Scan for the cell matching the given text and deliver its [x, y] coordinate at center. 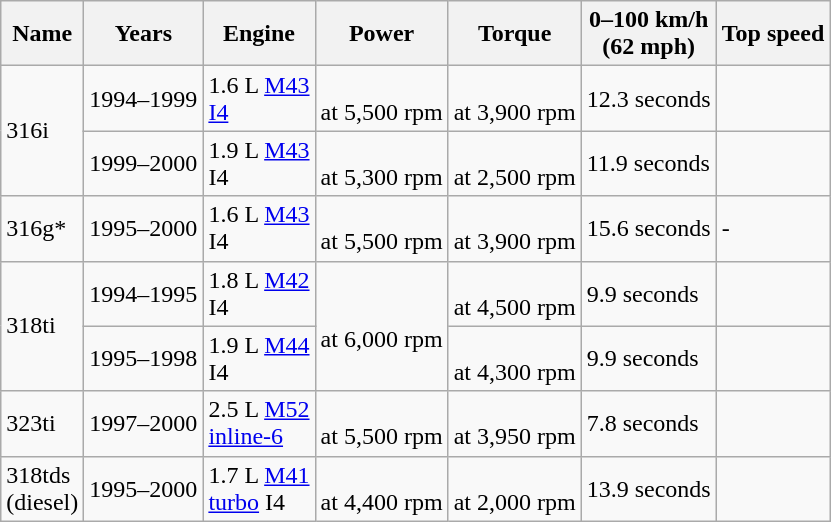
318ti [42, 326]
15.6 seconds [648, 228]
1.7 L M41 turbo I4 [259, 488]
318tds(diesel) [42, 488]
1999–2000 [144, 164]
1994–1999 [144, 98]
1995–1998 [144, 358]
316g* [42, 228]
1.9 L M43 I4 [259, 164]
Engine [259, 34]
at 5,300 rpm [382, 164]
at 4,400 rpm [382, 488]
Name [42, 34]
Power [382, 34]
at 4,300 rpm [514, 358]
at 2,500 rpm [514, 164]
11.9 seconds [648, 164]
1.9 L M44 I4 [259, 358]
Torque [514, 34]
13.9 seconds [648, 488]
at 6,000 rpm [382, 326]
1997–2000 [144, 424]
at 3,950 rpm [514, 424]
0–100 km/h (62 mph) [648, 34]
1.8 L M42 I4 [259, 294]
316i [42, 131]
2.5 L M52 inline-6 [259, 424]
7.8 seconds [648, 424]
at 2,000 rpm [514, 488]
323ti [42, 424]
Years [144, 34]
- [773, 228]
1994–1995 [144, 294]
Top speed [773, 34]
at 4,500 rpm [514, 294]
12.3 seconds [648, 98]
